Capture the cell that displays the provided text and extract its [x, y] central coordinate. 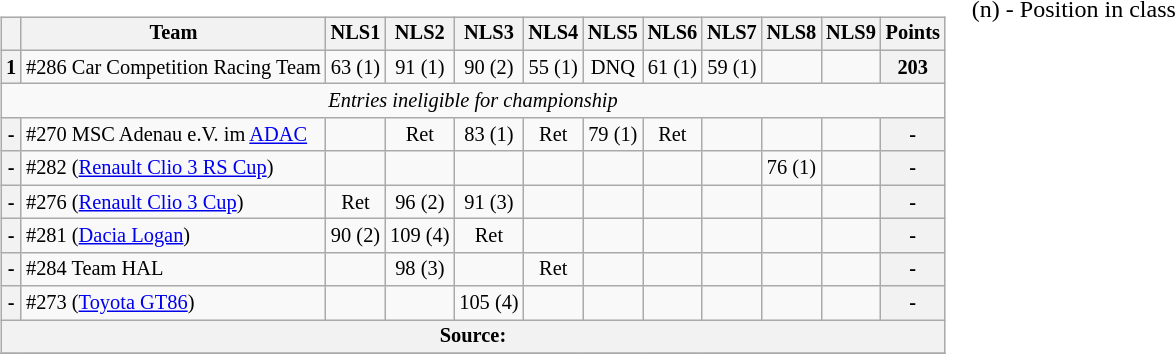
NLS9 [851, 34]
NLS4 [553, 34]
NLS2 [420, 34]
Points [913, 34]
Entries ineligible for championship [472, 101]
#270 MSC Adenau e.V. im ADAC [174, 135]
NLS6 [673, 34]
109 (4) [420, 236]
#276 (Renault Clio 3 Cup) [174, 202]
59 (1) [732, 67]
98 (3) [420, 269]
203 [913, 67]
1 [11, 67]
NLS5 [613, 34]
63 (1) [356, 67]
#286 Car Competition Racing Team [174, 67]
79 (1) [613, 135]
NLS7 [732, 34]
NLS1 [356, 34]
91 (1) [420, 67]
#282 (Renault Clio 3 RS Cup) [174, 168]
DNQ [613, 67]
#273 (Toyota GT86) [174, 303]
61 (1) [673, 67]
NLS3 [488, 34]
#284 Team HAL [174, 269]
91 (3) [488, 202]
Team [174, 34]
96 (2) [420, 202]
55 (1) [553, 67]
NLS8 [792, 34]
Source: [472, 337]
105 (4) [488, 303]
#281 (Dacia Logan) [174, 236]
76 (1) [792, 168]
83 (1) [488, 135]
